Pinpoint the cell where the given text exists, returning its [X, Y] midpoint coordinate. 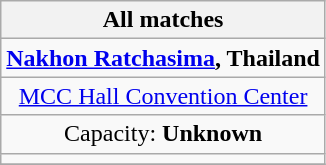
Nakhon Ratchasima, Thailand [164, 58]
All matches [164, 20]
Capacity: Unknown [164, 134]
MCC Hall Convention Center [164, 96]
